Return (X, Y) of the center of cell containing provided text 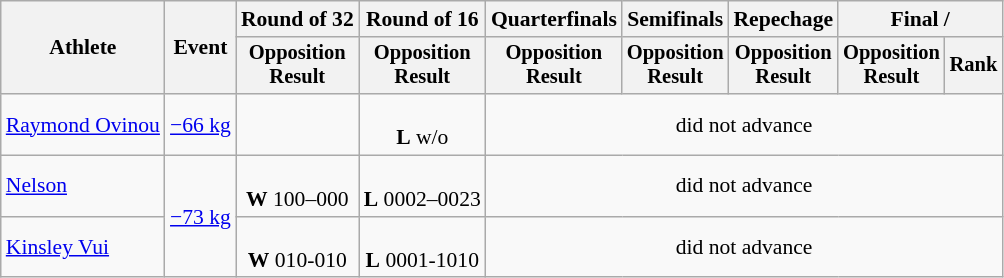
W 100–000 (298, 186)
L 0002–0023 (422, 186)
Athlete (83, 48)
Rank (974, 66)
L w/o (422, 124)
−66 kg (200, 124)
Nelson (83, 186)
Quarterfinals (554, 19)
Round of 16 (422, 19)
Round of 32 (298, 19)
−73 kg (200, 217)
Raymond Ovinou (83, 124)
Semifinals (676, 19)
Final / (920, 19)
W 010-010 (298, 248)
Repechage (783, 19)
L 0001-1010 (422, 248)
Event (200, 48)
Kinsley Vui (83, 248)
